From the cell containing the given text, extract its center point as [X, Y] coordinate. 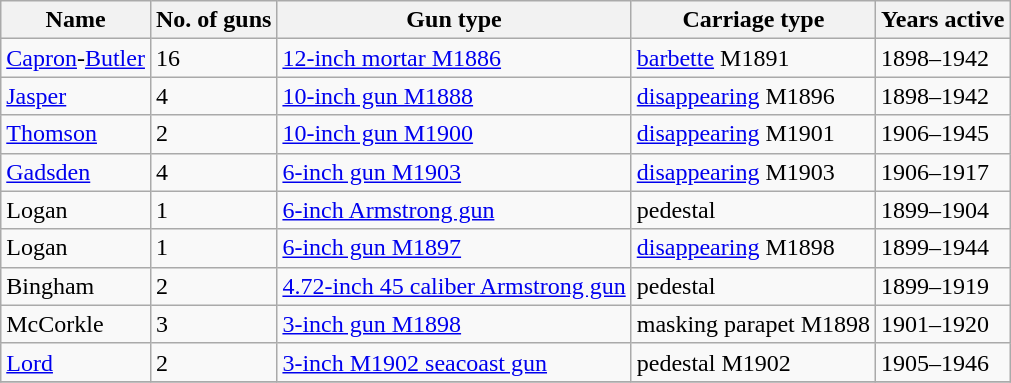
1906–1945 [943, 134]
Carriage type [753, 20]
6-inch Armstrong gun [454, 210]
pedestal M1902 [753, 362]
3-inch M1902 seacoast gun [454, 362]
McCorkle [76, 324]
16 [213, 58]
12-inch mortar M1886 [454, 58]
Jasper [76, 96]
masking parapet M1898 [753, 324]
1899–1919 [943, 286]
disappearing M1901 [753, 134]
barbette M1891 [753, 58]
10-inch gun M1888 [454, 96]
10-inch gun M1900 [454, 134]
Gadsden [76, 172]
1901–1920 [943, 324]
disappearing M1896 [753, 96]
Lord [76, 362]
Thomson [76, 134]
1899–1944 [943, 248]
disappearing M1898 [753, 248]
disappearing M1903 [753, 172]
Years active [943, 20]
1905–1946 [943, 362]
4.72-inch 45 caliber Armstrong gun [454, 286]
1899–1904 [943, 210]
3 [213, 324]
6-inch gun M1897 [454, 248]
Bingham [76, 286]
6-inch gun M1903 [454, 172]
No. of guns [213, 20]
Capron-Butler [76, 58]
1906–1917 [943, 172]
3-inch gun M1898 [454, 324]
Gun type [454, 20]
Name [76, 20]
